Identify which cell holds the provided text, then report its [X, Y] central coordinate. 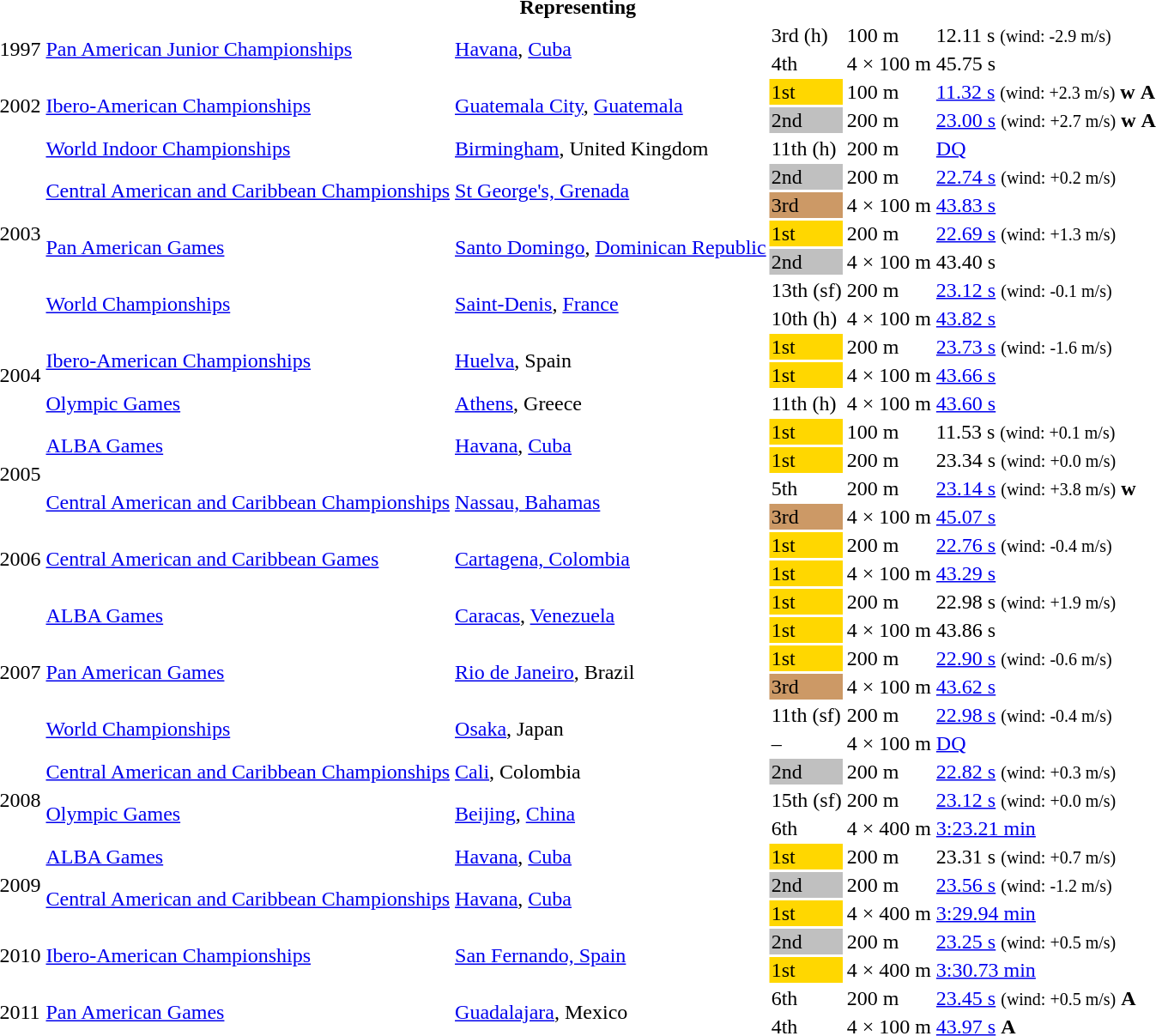
13th (sf) [807, 290]
Central American and Caribbean Games [248, 560]
Nassau, Bahamas [611, 503]
Cali, Colombia [611, 772]
Guatemala City, Guatemala [611, 106]
5th [807, 488]
11th (sf) [807, 715]
Athens, Greece [611, 403]
Osaka, Japan [611, 730]
15th (sf) [807, 800]
Huelva, Spain [611, 360]
World Indoor Championships [248, 148]
Caracas, Venezuela [611, 616]
4th [807, 64]
10th (h) [807, 318]
Beijing, China [611, 814]
St George's, Grenada [611, 191]
– [807, 743]
Santo Domingo, Dominican Republic [611, 247]
San Fernando, Spain [611, 956]
3rd (h) [807, 35]
Pan American Junior Championships [248, 50]
Cartagena, Colombia [611, 560]
Rio de Janeiro, Brazil [611, 673]
Birmingham, United Kingdom [611, 148]
Saint-Denis, France [611, 304]
